Capture the cell that displays the provided text and extract its (X, Y) central coordinate. 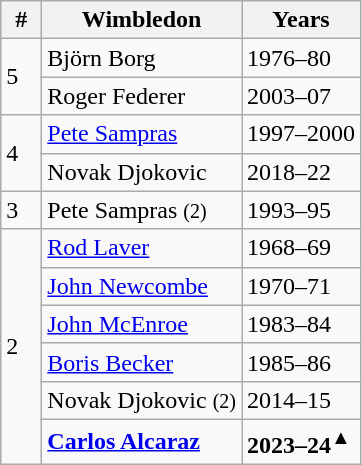
John Newcombe (142, 286)
Carlos Alcaraz (142, 442)
Björn Borg (142, 58)
1970–71 (302, 286)
# (22, 20)
Novak Djokovic (142, 172)
3 (22, 210)
2003–07 (302, 96)
1985–86 (302, 362)
1997–2000 (302, 134)
Roger Federer (142, 96)
Years (302, 20)
2023–24▲ (302, 442)
5 (22, 77)
1968–69 (302, 248)
John McEnroe (142, 324)
2018–22 (302, 172)
1993–95 (302, 210)
Boris Becker (142, 362)
Novak Djokovic (2) (142, 400)
Pete Sampras (142, 134)
Rod Laver (142, 248)
1976–80 (302, 58)
Pete Sampras (2) (142, 210)
Wimbledon (142, 20)
4 (22, 153)
2014–15 (302, 400)
1983–84 (302, 324)
2 (22, 346)
